Find where the given text appears and provide that cell's center as [X, Y] coordinate. 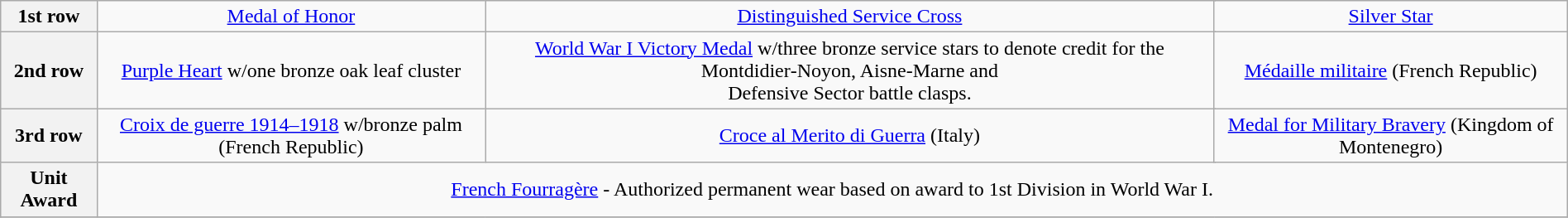
Distinguished Service Cross [850, 17]
Croix de guerre 1914–1918 w/bronze palm (French Republic) [291, 136]
Medal for Military Bravery (Kingdom of Montenegro) [1391, 136]
French Fourragère - Authorized permanent wear based on award to 1st Division in World War I. [832, 189]
World War I Victory Medal w/three bronze service stars to denote credit for the Montdidier‑Noyon, Aisne‑Marne andDefensive Sector battle clasps. [850, 70]
Médaille militaire (French Republic) [1391, 70]
Medal of Honor [291, 17]
Unit Award [49, 189]
1st row [49, 17]
Croce al Merito di Guerra (Italy) [850, 136]
Purple Heart w/one bronze oak leaf cluster [291, 70]
2nd row [49, 70]
Silver Star [1391, 17]
3rd row [49, 136]
